Capture the cell that displays the provided text and extract its [x, y] central coordinate. 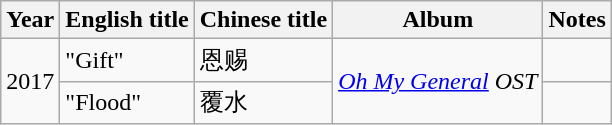
Notes [577, 20]
Year [30, 20]
恩赐 [263, 60]
Oh My General OST [438, 82]
Album [438, 20]
English title [127, 20]
"Gift" [127, 60]
覆水 [263, 102]
2017 [30, 82]
Chinese title [263, 20]
"Flood" [127, 102]
